Determine the (X, Y) coordinate at the center of the cell enclosing the given text.  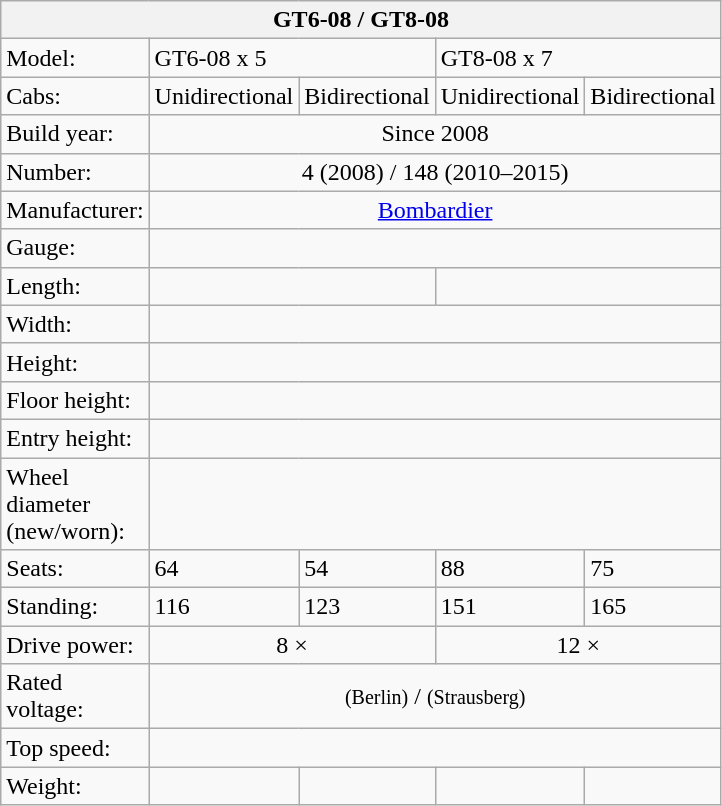
Wheel diameter (new/worn): (75, 504)
123 (367, 607)
(Berlin) / (Strausberg) (435, 696)
Seats: (75, 569)
75 (653, 569)
Height: (75, 362)
Width: (75, 324)
Model: (75, 58)
64 (224, 569)
12 × (578, 645)
GT8-08 x 7 (578, 58)
Drive power: (75, 645)
Manufacturer: (75, 210)
Standing: (75, 607)
Build year: (75, 134)
Entry height: (75, 438)
88 (510, 569)
4 (2008) / 148 (2010–2015) (435, 172)
Number: (75, 172)
Weight: (75, 786)
165 (653, 607)
116 (224, 607)
54 (367, 569)
Length: (75, 286)
Floor height: (75, 400)
151 (510, 607)
Rated voltage: (75, 696)
Gauge: (75, 248)
Cabs: (75, 96)
GT6-08 x 5 (292, 58)
Since 2008 (435, 134)
Top speed: (75, 748)
GT6-08 / GT8-08 (361, 20)
8 × (292, 645)
Bombardier (435, 210)
